Extract the (X, Y) coordinate from the center of the cell holding the provided text.  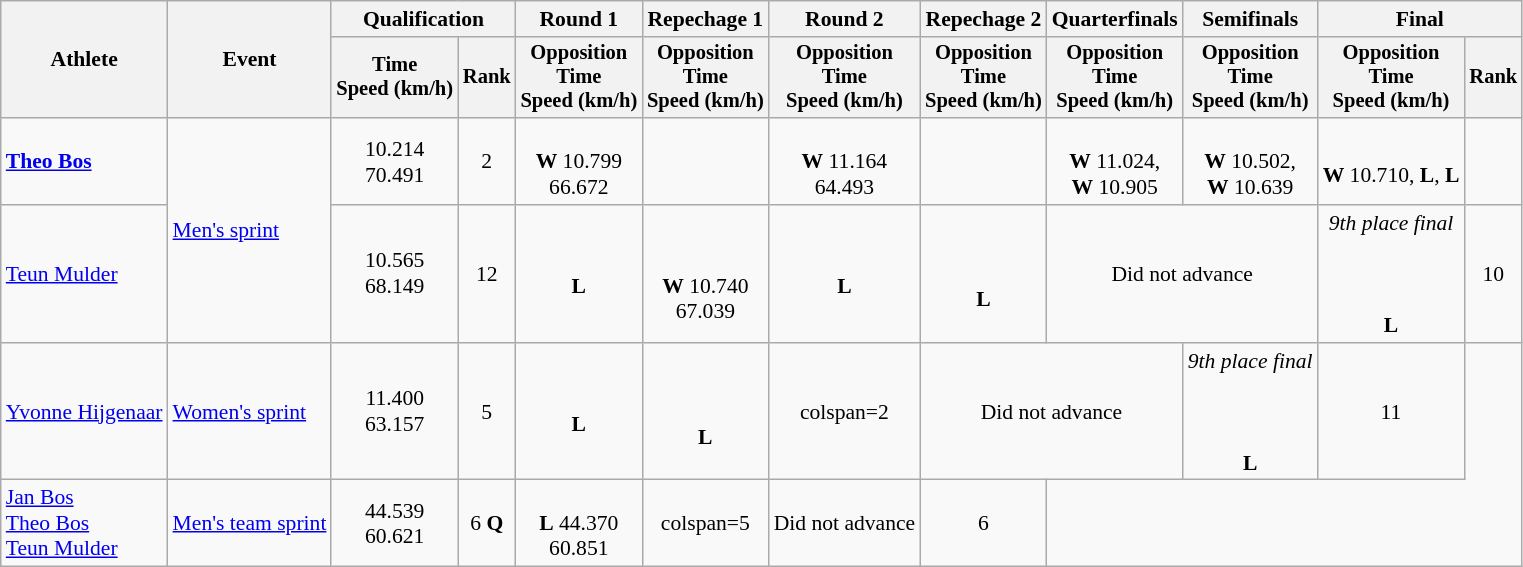
Teun Mulder (84, 274)
Quarterfinals (1115, 19)
Qualification (423, 19)
Theo Bos (84, 162)
11 (1392, 412)
W 10.74067.039 (706, 274)
Men's sprint (250, 230)
10.56568.149 (394, 274)
Round 2 (845, 19)
W 10.710, L, L (1392, 162)
Event (250, 60)
Repechage 2 (984, 19)
colspan=5 (706, 524)
Women's sprint (250, 412)
L 44.37060.851 (580, 524)
W 10.79966.672 (580, 162)
Jan BosTheo BosTeun Mulder (84, 524)
11.40063.157 (394, 412)
TimeSpeed (km/h) (394, 78)
44.53960.621 (394, 524)
W 11.16464.493 (845, 162)
Repechage 1 (706, 19)
6 Q (487, 524)
Semifinals (1250, 19)
Men's team sprint (250, 524)
10 (1493, 274)
Round 1 (580, 19)
W 10.502,W 10.639 (1250, 162)
6 (984, 524)
W 11.024,W 10.905 (1115, 162)
10.21470.491 (394, 162)
2 (487, 162)
5 (487, 412)
12 (487, 274)
Final (1420, 19)
Athlete (84, 60)
Yvonne Hijgenaar (84, 412)
colspan=2 (845, 412)
